Output the (x, y) coordinate of the center of the cell containing the given text.  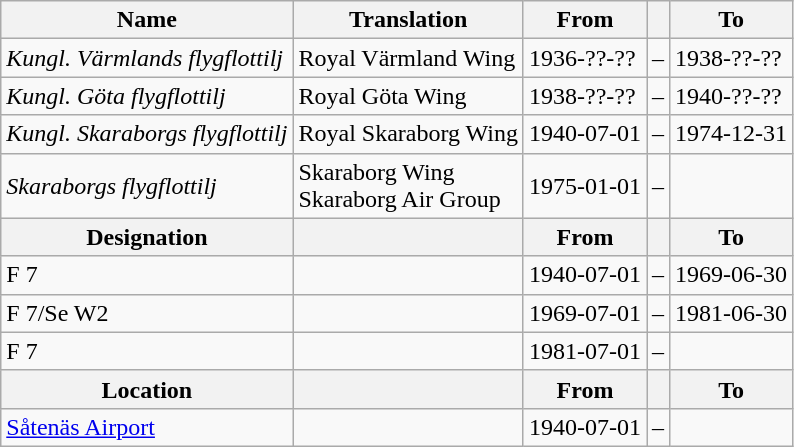
1936-??-?? (584, 58)
Kungl. Värmlands flygflottilj (147, 58)
Kungl. Göta flygflottilj (147, 96)
1969-07-01 (584, 313)
Kungl. Skaraborgs flygflottilj (147, 134)
Designation (147, 237)
F 7/Se W2 (147, 313)
1940-??-?? (732, 96)
1969-06-30 (732, 275)
1975-01-01 (584, 186)
Royal Göta Wing (408, 96)
Såtenäs Airport (147, 427)
Royal Värmland Wing (408, 58)
1974-12-31 (732, 134)
Translation (408, 20)
1981-06-30 (732, 313)
Location (147, 389)
1981-07-01 (584, 351)
Skaraborg WingSkaraborg Air Group (408, 186)
Skaraborgs flygflottilj (147, 186)
Royal Skaraborg Wing (408, 134)
Name (147, 20)
